Find where the given text appears and provide that cell's center as (x, y) coordinate. 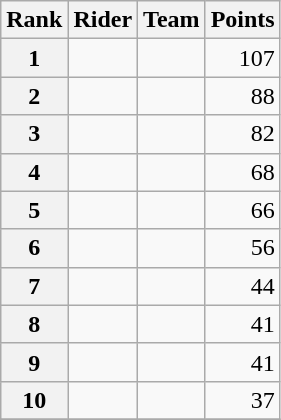
44 (242, 286)
37 (242, 400)
Rider (103, 20)
5 (34, 210)
66 (242, 210)
4 (34, 172)
88 (242, 96)
9 (34, 362)
Rank (34, 20)
6 (34, 248)
10 (34, 400)
56 (242, 248)
68 (242, 172)
1 (34, 58)
Points (242, 20)
2 (34, 96)
3 (34, 134)
82 (242, 134)
7 (34, 286)
8 (34, 324)
Team (172, 20)
107 (242, 58)
